Pinpoint the cell where the given text exists, returning its (X, Y) midpoint coordinate. 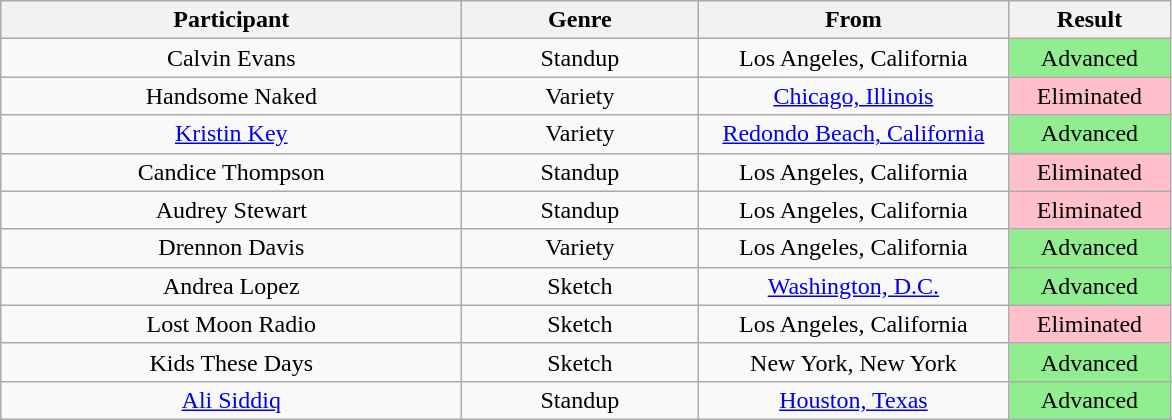
Kristin Key (232, 134)
Lost Moon Radio (232, 324)
New York, New York (854, 362)
Kids These Days (232, 362)
Washington, D.C. (854, 286)
Houston, Texas (854, 400)
Candice Thompson (232, 172)
Chicago, Illinois (854, 96)
Genre (580, 20)
Redondo Beach, California (854, 134)
From (854, 20)
Audrey Stewart (232, 210)
Andrea Lopez (232, 286)
Drennon Davis (232, 248)
Calvin Evans (232, 58)
Result (1090, 20)
Ali Siddiq (232, 400)
Handsome Naked (232, 96)
Participant (232, 20)
